Detect which cell encompasses the target text, then output its [x, y] center coordinate. 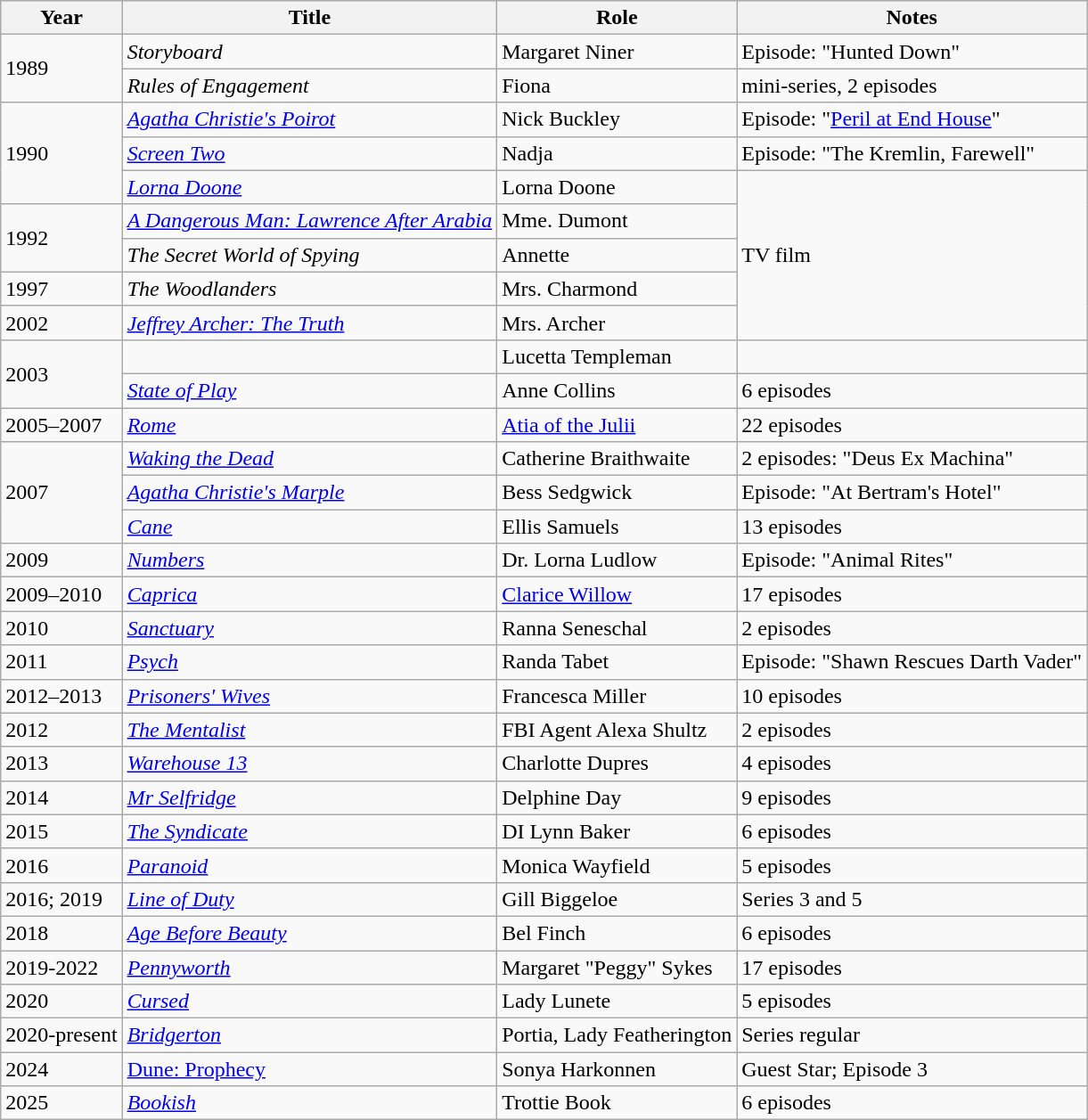
2016; 2019 [61, 899]
The Mentalist [310, 730]
13 episodes [912, 527]
2014 [61, 797]
22 episodes [912, 425]
1997 [61, 289]
Prisoners' Wives [310, 696]
Series 3 and 5 [912, 899]
2 episodes: "Deus Ex Machina" [912, 459]
Storyboard [310, 52]
2009 [61, 560]
Bridgerton [310, 1035]
Mrs. Charmond [617, 289]
Bookish [310, 1103]
mini-series, 2 episodes [912, 86]
Caprica [310, 594]
Agatha Christie's Poirot [310, 119]
Episode: "Animal Rites" [912, 560]
Fiona [617, 86]
Episode: "The Kremlin, Farewell" [912, 153]
Margaret Niner [617, 52]
Episode: "Peril at End House" [912, 119]
State of Play [310, 390]
Cane [310, 527]
2009–2010 [61, 594]
The Secret World of Spying [310, 255]
Portia, Lady Featherington [617, 1035]
1992 [61, 238]
Francesca Miller [617, 696]
Ellis Samuels [617, 527]
Guest Star; Episode 3 [912, 1069]
Screen Two [310, 153]
Ranna Seneschal [617, 628]
Atia of the Julii [617, 425]
10 episodes [912, 696]
Sonya Harkonnen [617, 1069]
Bel Finch [617, 933]
A Dangerous Man: Lawrence After Arabia [310, 221]
1989 [61, 69]
2010 [61, 628]
2012–2013 [61, 696]
2005–2007 [61, 425]
Episode: "Shawn Rescues Darth Vader" [912, 662]
Lucetta Templeman [617, 356]
2002 [61, 323]
Bess Sedgwick [617, 493]
TV film [912, 255]
Annette [617, 255]
2011 [61, 662]
Rules of Engagement [310, 86]
Nadja [617, 153]
Notes [912, 18]
2024 [61, 1069]
Trottie Book [617, 1103]
Rome [310, 425]
Mrs. Archer [617, 323]
4 episodes [912, 764]
The Woodlanders [310, 289]
Anne Collins [617, 390]
2013 [61, 764]
2016 [61, 865]
2025 [61, 1103]
Line of Duty [310, 899]
Gill Biggeloe [617, 899]
Numbers [310, 560]
Episode: "Hunted Down" [912, 52]
Mr Selfridge [310, 797]
Series regular [912, 1035]
Nick Buckley [617, 119]
Monica Wayfield [617, 865]
FBI Agent Alexa Shultz [617, 730]
The Syndicate [310, 831]
Waking the Dead [310, 459]
Dr. Lorna Ludlow [617, 560]
Jeffrey Archer: The Truth [310, 323]
Pennyworth [310, 967]
2020 [61, 1001]
2003 [61, 373]
Sanctuary [310, 628]
Charlotte Dupres [617, 764]
Mme. Dumont [617, 221]
DI Lynn Baker [617, 831]
Lady Lunete [617, 1001]
Dune: Prophecy [310, 1069]
Delphine Day [617, 797]
Role [617, 18]
Age Before Beauty [310, 933]
2020-present [61, 1035]
Warehouse 13 [310, 764]
Paranoid [310, 865]
2007 [61, 493]
Randa Tabet [617, 662]
Psych [310, 662]
Margaret "Peggy" Sykes [617, 967]
Agatha Christie's Marple [310, 493]
2015 [61, 831]
9 episodes [912, 797]
2019-2022 [61, 967]
Year [61, 18]
2012 [61, 730]
Catherine Braithwaite [617, 459]
Cursed [310, 1001]
Episode: "At Bertram's Hotel" [912, 493]
1990 [61, 153]
Title [310, 18]
Clarice Willow [617, 594]
2018 [61, 933]
